Output the (x, y) coordinate of the center of the cell containing the given text.  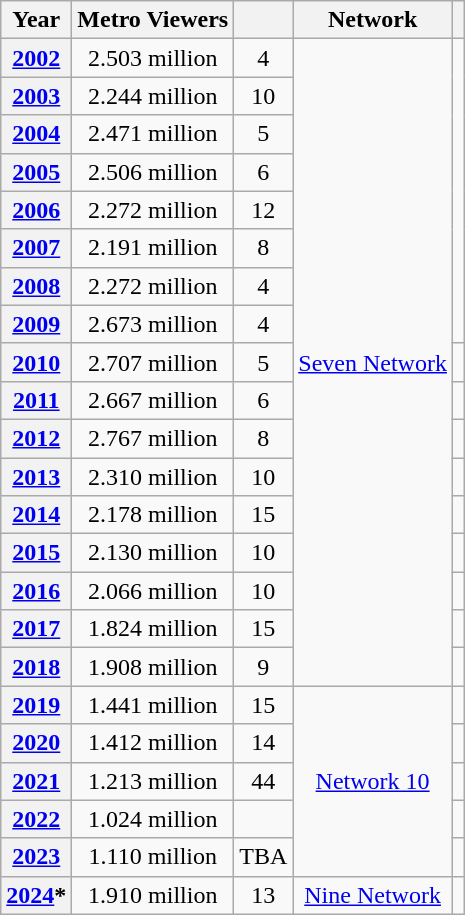
2.130 million (153, 553)
TBA (264, 857)
2023 (36, 857)
2.767 million (153, 438)
12 (264, 210)
14 (264, 743)
Year (36, 20)
2.178 million (153, 515)
1.441 million (153, 705)
2022 (36, 819)
13 (264, 895)
2018 (36, 667)
2.667 million (153, 400)
2007 (36, 248)
2019 (36, 705)
Seven Network (373, 362)
2.503 million (153, 58)
2012 (36, 438)
2009 (36, 324)
2020 (36, 743)
44 (264, 781)
2005 (36, 172)
2.244 million (153, 96)
1.824 million (153, 629)
2017 (36, 629)
2011 (36, 400)
9 (264, 667)
2.673 million (153, 324)
2003 (36, 96)
Network 10 (373, 781)
2015 (36, 553)
1.910 million (153, 895)
2010 (36, 362)
2013 (36, 477)
2016 (36, 591)
Nine Network (373, 895)
1.412 million (153, 743)
2024* (36, 895)
2.310 million (153, 477)
2.707 million (153, 362)
1.110 million (153, 857)
1.213 million (153, 781)
2021 (36, 781)
2.506 million (153, 172)
Metro Viewers (153, 20)
2.471 million (153, 134)
2.066 million (153, 591)
1.908 million (153, 667)
2008 (36, 286)
2002 (36, 58)
1.024 million (153, 819)
2004 (36, 134)
Network (373, 20)
2014 (36, 515)
2006 (36, 210)
2.191 million (153, 248)
